Return [x, y] of the center of cell containing provided text 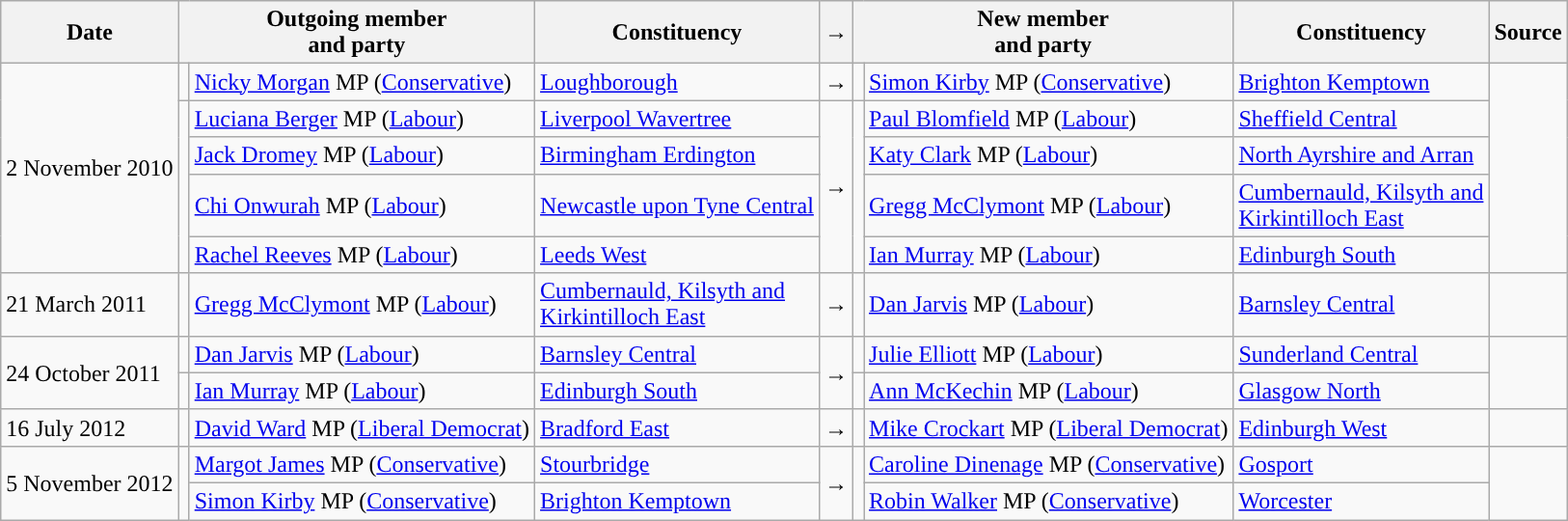
5 November 2012 [90, 482]
Sunderland Central [1362, 354]
David Ward MP (Liberal Democrat) [362, 427]
Liverpool Wavertree [677, 119]
21 March 2011 [90, 305]
Worcester [1362, 501]
Ann McKechin MP (Labour) [1049, 391]
Robin Walker MP (Conservative) [1049, 501]
Nicky Morgan MP (Conservative) [362, 82]
Katy Clark MP (Labour) [1049, 155]
North Ayrshire and Arran [1362, 155]
Jack Dromey MP (Labour) [362, 155]
16 July 2012 [90, 427]
Birmingham Erdington [677, 155]
Mike Crockart MP (Liberal Democrat) [1049, 427]
New memberand party [1042, 33]
24 October 2011 [90, 372]
Paul Blomfield MP (Labour) [1049, 119]
Gosport [1362, 464]
Sheffield Central [1362, 119]
Caroline Dinenage MP (Conservative) [1049, 464]
Loughborough [677, 82]
Margot James MP (Conservative) [362, 464]
Glasgow North [1362, 391]
Outgoing memberand party [357, 33]
2 November 2010 [90, 168]
Stourbridge [677, 464]
Edinburgh West [1362, 427]
Newcastle upon Tyne Central [677, 205]
Rachel Reeves MP (Labour) [362, 255]
Leeds West [677, 255]
Bradford East [677, 427]
Luciana Berger MP (Labour) [362, 119]
Date [90, 33]
Source [1527, 33]
Julie Elliott MP (Labour) [1049, 354]
Chi Onwurah MP (Labour) [362, 205]
